Scan for the cell matching the given text and deliver its [X, Y] coordinate at center. 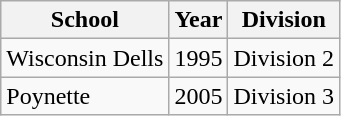
1995 [198, 58]
2005 [198, 96]
Wisconsin Dells [85, 58]
Year [198, 20]
Division [284, 20]
School [85, 20]
Poynette [85, 96]
Division 3 [284, 96]
Division 2 [284, 58]
